Capture the cell that displays the provided text and extract its (X, Y) central coordinate. 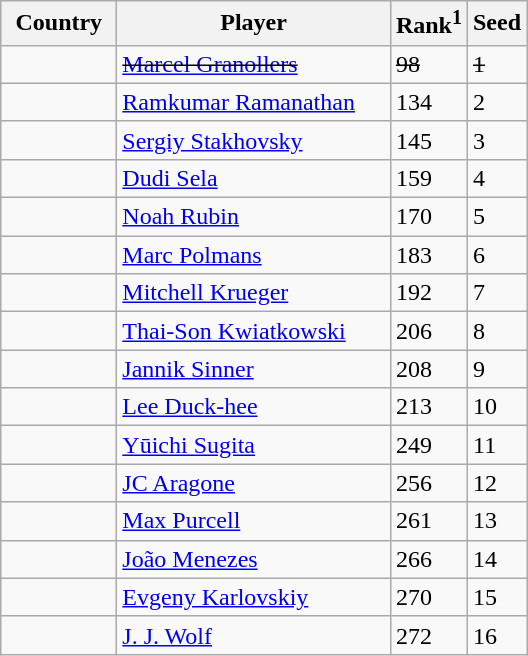
10 (496, 407)
145 (428, 140)
206 (428, 331)
Seed (496, 24)
Player (254, 24)
Country (59, 24)
Jannik Sinner (254, 369)
Rank1 (428, 24)
J. J. Wolf (254, 635)
7 (496, 293)
192 (428, 293)
Yūichi Sugita (254, 445)
266 (428, 559)
Sergiy Stakhovsky (254, 140)
270 (428, 597)
208 (428, 369)
Mitchell Krueger (254, 293)
13 (496, 521)
Dudi Sela (254, 178)
159 (428, 178)
Noah Rubin (254, 217)
12 (496, 483)
JC Aragone (254, 483)
183 (428, 255)
1 (496, 64)
3 (496, 140)
Marc Polmans (254, 255)
Thai-Son Kwiatkowski (254, 331)
Marcel Granollers (254, 64)
2 (496, 102)
134 (428, 102)
14 (496, 559)
15 (496, 597)
Max Purcell (254, 521)
5 (496, 217)
249 (428, 445)
9 (496, 369)
Ramkumar Ramanathan (254, 102)
16 (496, 635)
213 (428, 407)
6 (496, 255)
11 (496, 445)
8 (496, 331)
272 (428, 635)
Evgeny Karlovskiy (254, 597)
João Menezes (254, 559)
Lee Duck-hee (254, 407)
170 (428, 217)
256 (428, 483)
4 (496, 178)
261 (428, 521)
98 (428, 64)
